Return [X, Y] of the center of cell containing provided text 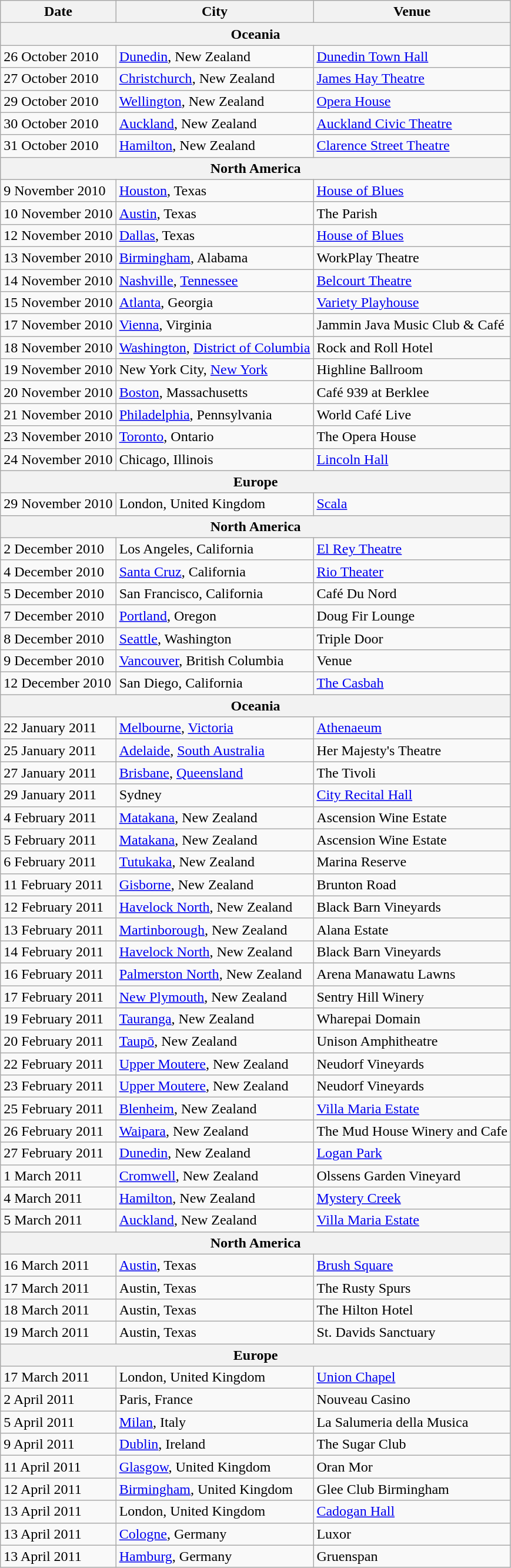
8 December 2010 [58, 638]
The Opera House [412, 437]
Tutukaka, New Zealand [215, 862]
31 October 2010 [58, 146]
9 April 2011 [58, 1444]
9 November 2010 [58, 191]
23 November 2010 [58, 437]
29 January 2011 [58, 795]
Nashville, Tennessee [215, 281]
The Sugar Club [412, 1444]
4 March 2011 [58, 1198]
Portland, Oregon [215, 616]
14 February 2011 [58, 952]
Palmerston North, New Zealand [215, 974]
Melbourne, Victoria [215, 728]
22 January 2011 [58, 728]
Jammin Java Music Club & Café [412, 325]
26 October 2010 [58, 56]
Vancouver, British Columbia [215, 661]
St. Davids Sanctuary [412, 1332]
5 April 2011 [58, 1422]
11 April 2011 [58, 1467]
Scala [412, 504]
Christchurch, New Zealand [215, 79]
2 April 2011 [58, 1400]
WorkPlay Theatre [412, 258]
Washington, District of Columbia [215, 348]
4 December 2010 [58, 571]
Vienna, Virginia [215, 325]
23 February 2011 [58, 1086]
Logan Park [412, 1153]
Cologne, Germany [215, 1534]
World Café Live [412, 415]
Gruenspan [412, 1556]
Adelaide, South Australia [215, 750]
Hamburg, Germany [215, 1556]
The Casbah [412, 683]
16 February 2011 [58, 974]
27 February 2011 [58, 1153]
Union Chapel [412, 1377]
14 November 2010 [58, 281]
Martinborough, New Zealand [215, 929]
Opera House [412, 101]
Seattle, Washington [215, 638]
18 March 2011 [58, 1310]
New Plymouth, New Zealand [215, 997]
Blenheim, New Zealand [215, 1109]
Chicago, Illinois [215, 459]
Café Du Nord [412, 593]
City Recital Hall [412, 795]
Rio Theater [412, 571]
Unison Amphitheatre [412, 1042]
The Rusty Spurs [412, 1287]
El Rey Theatre [412, 549]
17 February 2011 [58, 997]
9 December 2010 [58, 661]
The Tivoli [412, 773]
30 October 2010 [58, 124]
Taupō, New Zealand [215, 1042]
16 March 2011 [58, 1265]
17 November 2010 [58, 325]
Triple Door [412, 638]
Cromwell, New Zealand [215, 1176]
Athenaeum [412, 728]
Wharepai Domain [412, 1019]
11 February 2011 [58, 885]
The Mud House Winery and Cafe [412, 1131]
Luxor [412, 1534]
22 February 2011 [58, 1064]
La Salumeria della Musica [412, 1422]
5 February 2011 [58, 840]
29 October 2010 [58, 101]
Santa Cruz, California [215, 571]
2 December 2010 [58, 549]
Mystery Creek [412, 1198]
Doug Fir Lounge [412, 616]
24 November 2010 [58, 459]
Sydney [215, 795]
The Hilton Hotel [412, 1310]
San Francisco, California [215, 593]
Clarence Street Theatre [412, 146]
12 December 2010 [58, 683]
12 April 2011 [58, 1489]
Lincoln Hall [412, 459]
Los Angeles, California [215, 549]
5 December 2010 [58, 593]
29 November 2010 [58, 504]
Variety Playhouse [412, 303]
New York City, New York [215, 370]
18 November 2010 [58, 348]
15 November 2010 [58, 303]
Marina Reserve [412, 862]
Glee Club Birmingham [412, 1489]
Waipara, New Zealand [215, 1131]
Atlanta, Georgia [215, 303]
4 February 2011 [58, 818]
Auckland Civic Theatre [412, 124]
Toronto, Ontario [215, 437]
Wellington, New Zealand [215, 101]
Houston, Texas [215, 191]
Highline Ballroom [412, 370]
Milan, Italy [215, 1422]
Glasgow, United Kingdom [215, 1467]
Date [58, 12]
Belcourt Theatre [412, 281]
26 February 2011 [58, 1131]
13 November 2010 [58, 258]
19 November 2010 [58, 370]
7 December 2010 [58, 616]
City [215, 12]
Brunton Road [412, 885]
5 March 2011 [58, 1220]
Rock and Roll Hotel [412, 348]
20 February 2011 [58, 1042]
Alana Estate [412, 929]
Dublin, Ireland [215, 1444]
Brush Square [412, 1265]
25 January 2011 [58, 750]
Nouveau Casino [412, 1400]
6 February 2011 [58, 862]
Brisbane, Queensland [215, 773]
James Hay Theatre [412, 79]
20 November 2010 [58, 392]
12 November 2010 [58, 235]
12 February 2011 [58, 907]
The Parish [412, 213]
19 February 2011 [58, 1019]
Dallas, Texas [215, 235]
San Diego, California [215, 683]
Philadelphia, Pennsylvania [215, 415]
1 March 2011 [58, 1176]
Birmingham, United Kingdom [215, 1489]
27 January 2011 [58, 773]
19 March 2011 [58, 1332]
Olssens Garden Vineyard [412, 1176]
Sentry Hill Winery [412, 997]
Paris, France [215, 1400]
Oran Mor [412, 1467]
Cadogan Hall [412, 1512]
27 October 2010 [58, 79]
Birmingham, Alabama [215, 258]
25 February 2011 [58, 1109]
Boston, Massachusetts [215, 392]
10 November 2010 [58, 213]
Arena Manawatu Lawns [412, 974]
Dunedin Town Hall [412, 56]
Café 939 at Berklee [412, 392]
13 February 2011 [58, 929]
Her Majesty's Theatre [412, 750]
Gisborne, New Zealand [215, 885]
Tauranga, New Zealand [215, 1019]
21 November 2010 [58, 415]
